Capture the cell that displays the provided text and extract its [X, Y] central coordinate. 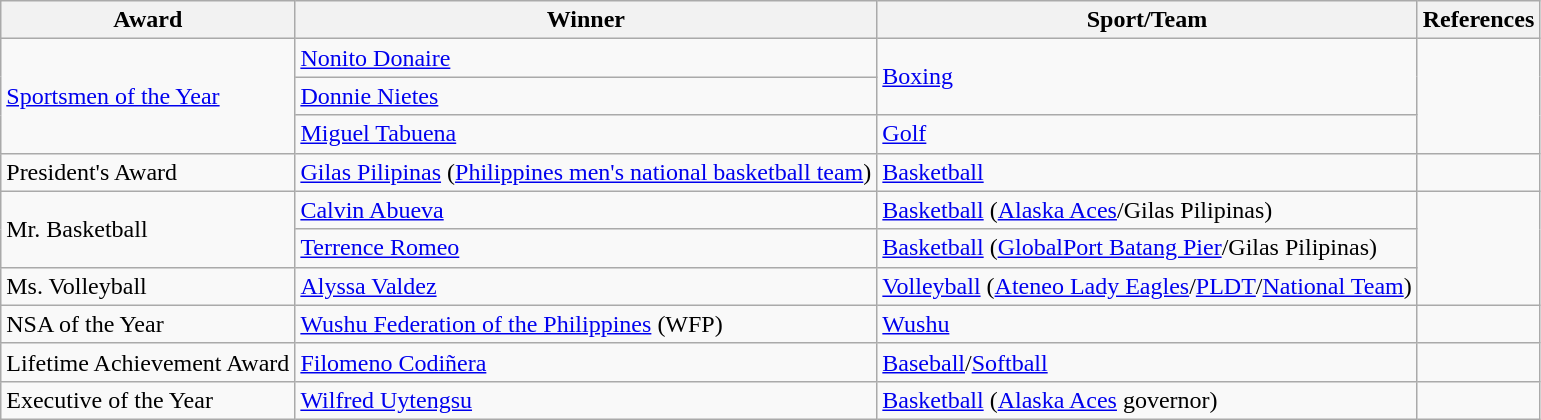
Wushu [1147, 324]
Terrence Romeo [586, 248]
President's Award [148, 172]
Golf [1147, 134]
Wilfred Uytengsu [586, 400]
Wushu Federation of the Philippines (WFP) [586, 324]
Donnie Nietes [586, 96]
Alyssa Valdez [586, 286]
Baseball/Softball [1147, 362]
Sport/Team [1147, 20]
Basketball [1147, 172]
Mr. Basketball [148, 229]
Sportsmen of the Year [148, 96]
Calvin Abueva [586, 210]
Filomeno Codiñera [586, 362]
Basketball (Alaska Aces/Gilas Pilipinas) [1147, 210]
Volleyball (Ateneo Lady Eagles/PLDT/National Team) [1147, 286]
Miguel Tabuena [586, 134]
Basketball (GlobalPort Batang Pier/Gilas Pilipinas) [1147, 248]
Boxing [1147, 77]
Nonito Donaire [586, 58]
References [1478, 20]
Gilas Pilipinas (Philippines men's national basketball team) [586, 172]
Winner [586, 20]
NSA of the Year [148, 324]
Award [148, 20]
Basketball (Alaska Aces governor) [1147, 400]
Ms. Volleyball [148, 286]
Executive of the Year [148, 400]
Lifetime Achievement Award [148, 362]
